Provide the (X, Y) coordinate of the cell's center where the given text is located.  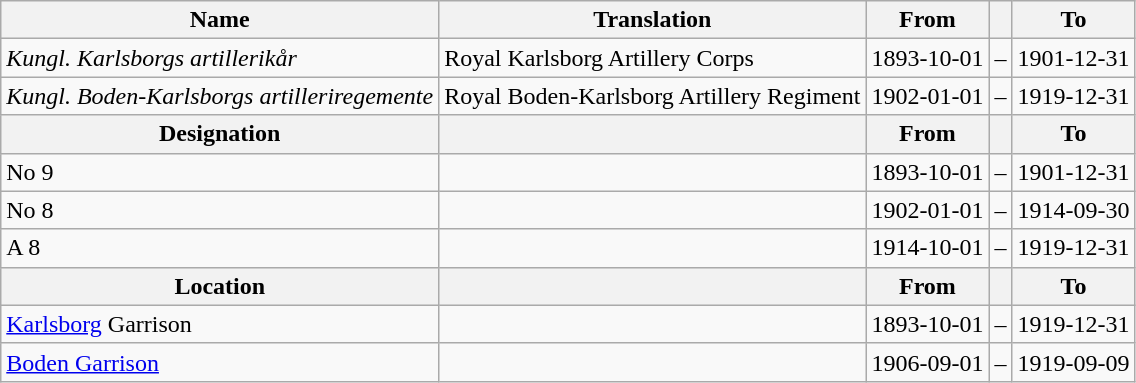
No 8 (220, 210)
Karlsborg Garrison (220, 324)
Royal Boden-Karlsborg Artillery Regiment (652, 96)
1914-10-01 (928, 248)
No 9 (220, 172)
1906-09-01 (928, 362)
1919-09-09 (1074, 362)
Kungl. Boden-Karlsborgs artilleriregemente (220, 96)
1914-09-30 (1074, 210)
Name (220, 20)
Royal Karlsborg Artillery Corps (652, 58)
Designation (220, 134)
A 8 (220, 248)
Translation (652, 20)
Boden Garrison (220, 362)
Kungl. Karlsborgs artillerikår (220, 58)
Location (220, 286)
